For the text-containing cell, return its midpoint in (x, y) coordinate format. 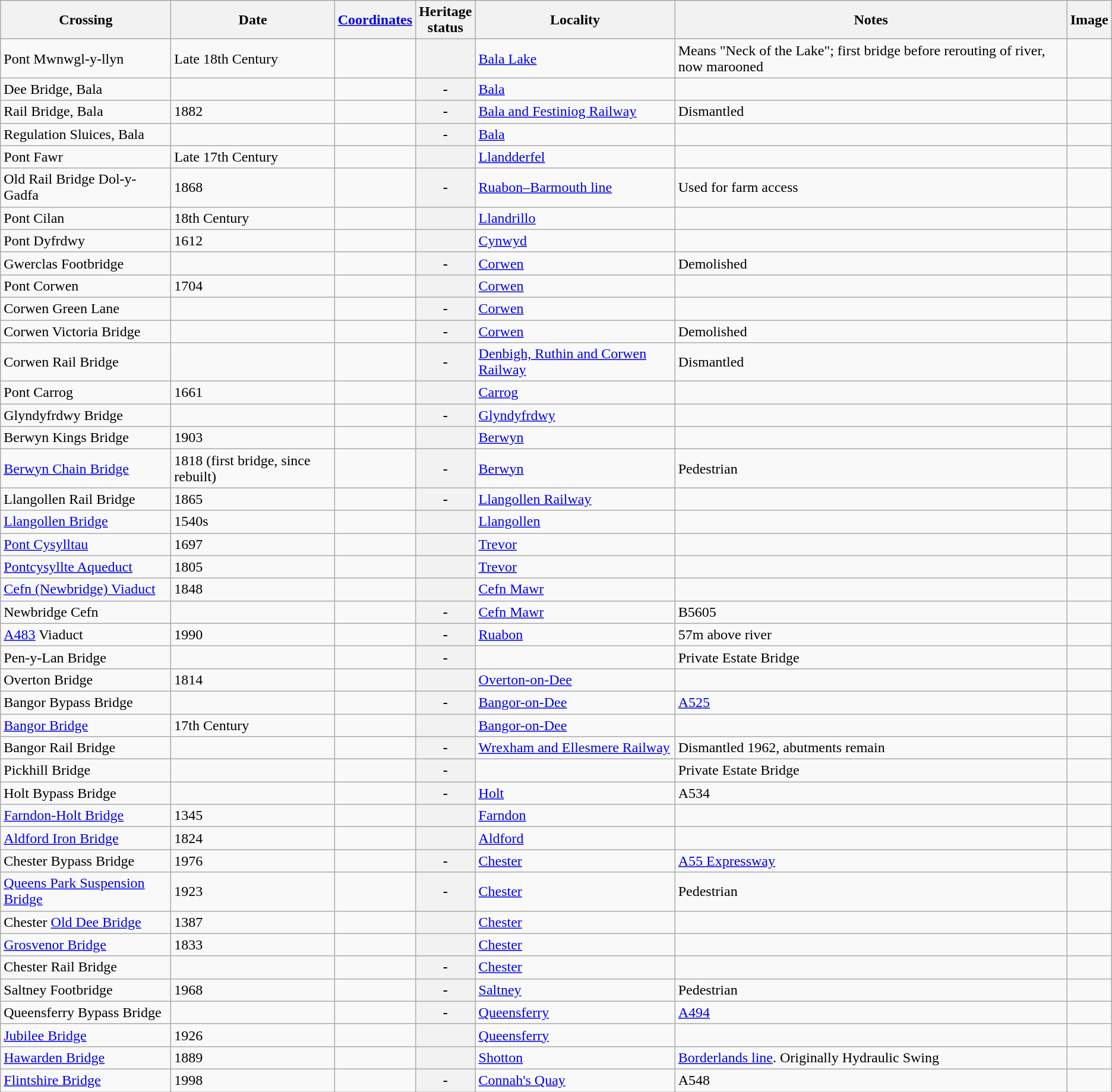
Pickhill Bridge (86, 771)
Pont Dyfrdwy (86, 241)
Glyndyfrdwy (575, 415)
1824 (253, 838)
Rail Bridge, Bala (86, 112)
Overton-on-Dee (575, 680)
Chester Old Dee Bridge (86, 922)
1976 (253, 861)
1814 (253, 680)
Denbigh, Ruthin and Corwen Railway (575, 362)
Coordinates (375, 20)
Pont Fawr (86, 157)
Connah's Quay (575, 1080)
Cynwyd (575, 241)
Dismantled 1962, abutments remain (871, 748)
Llandrillo (575, 218)
Locality (575, 20)
Saltney Footbridge (86, 990)
Berwyn Kings Bridge (86, 438)
Dee Bridge, Bala (86, 89)
Llangollen (575, 522)
1387 (253, 922)
1882 (253, 112)
Llangollen Railway (575, 499)
Newbridge Cefn (86, 612)
18th Century (253, 218)
Aldford (575, 838)
1805 (253, 567)
Chester Bypass Bridge (86, 861)
Ruabon (575, 635)
Pen-y-Lan Bridge (86, 657)
A525 (871, 702)
Chester Rail Bridge (86, 967)
Holt (575, 793)
1704 (253, 286)
1833 (253, 945)
Llangollen Bridge (86, 522)
Pont Corwen (86, 286)
A494 (871, 1012)
1968 (253, 990)
17th Century (253, 725)
B5605 (871, 612)
1818 (first bridge, since rebuilt) (253, 468)
Late 18th Century (253, 58)
Holt Bypass Bridge (86, 793)
Bangor Bridge (86, 725)
Carrog (575, 393)
Hawarden Bridge (86, 1058)
Crossing (86, 20)
Pont Mwnwgl-y-llyn (86, 58)
Llandderfel (575, 157)
Farndon (575, 816)
1903 (253, 438)
Bala and Festiniog Railway (575, 112)
Date (253, 20)
Queensferry Bypass Bridge (86, 1012)
1990 (253, 635)
1661 (253, 393)
Late 17th Century (253, 157)
Borderlands line. Originally Hydraulic Swing (871, 1058)
Gwerclas Footbridge (86, 263)
Grosvenor Bridge (86, 945)
1923 (253, 891)
Overton Bridge (86, 680)
Bala Lake (575, 58)
Corwen Victoria Bridge (86, 331)
Flintshire Bridge (86, 1080)
Ruabon–Barmouth line (575, 188)
Pont Cilan (86, 218)
Old Rail Bridge Dol-y-Gadfa (86, 188)
Wrexham and Ellesmere Railway (575, 748)
Queens Park Suspension Bridge (86, 891)
A55 Expressway (871, 861)
Pont Cysylltau (86, 544)
Farndon-Holt Bridge (86, 816)
Glyndyfrdwy Bridge (86, 415)
Corwen Green Lane (86, 308)
1612 (253, 241)
Aldford Iron Bridge (86, 838)
Means "Neck of the Lake"; first bridge before rerouting of river, now marooned (871, 58)
Llangollen Rail Bridge (86, 499)
Shotton (575, 1058)
Pontcysyllte Aqueduct (86, 567)
Regulation Sluices, Bala (86, 134)
Berwyn Chain Bridge (86, 468)
1848 (253, 589)
Image (1089, 20)
1540s (253, 522)
Bangor Bypass Bridge (86, 702)
1868 (253, 188)
Corwen Rail Bridge (86, 362)
Heritagestatus (446, 20)
Notes (871, 20)
Used for farm access (871, 188)
A534 (871, 793)
A483 Viaduct (86, 635)
A548 (871, 1080)
Jubilee Bridge (86, 1035)
1998 (253, 1080)
1926 (253, 1035)
Bangor Rail Bridge (86, 748)
1697 (253, 544)
Saltney (575, 990)
Cefn (Newbridge) Viaduct (86, 589)
1865 (253, 499)
Pont Carrog (86, 393)
57m above river (871, 635)
1889 (253, 1058)
1345 (253, 816)
